Identify which cell holds the provided text, then report its [X, Y] central coordinate. 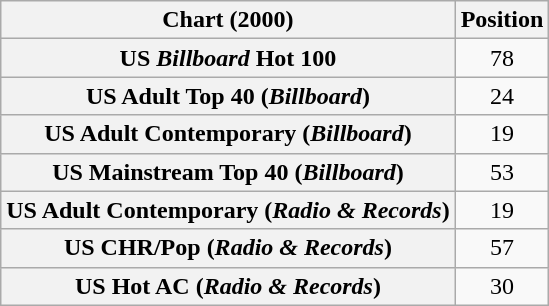
24 [502, 96]
US Mainstream Top 40 (Billboard) [228, 172]
30 [502, 286]
US Hot AC (Radio & Records) [228, 286]
US Adult Contemporary (Radio & Records) [228, 210]
53 [502, 172]
US CHR/Pop (Radio & Records) [228, 248]
57 [502, 248]
Chart (2000) [228, 20]
US Billboard Hot 100 [228, 58]
78 [502, 58]
US Adult Contemporary (Billboard) [228, 134]
Position [502, 20]
US Adult Top 40 (Billboard) [228, 96]
